Locate the cell with the specified text and output its (X, Y) center coordinate. 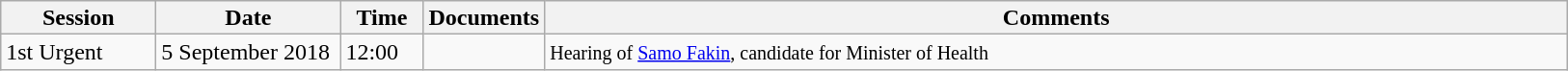
Hearing of Samo Fakin, candidate for Minister of Health (1057, 52)
12:00 (382, 52)
Documents (484, 17)
1st Urgent (79, 52)
Date (249, 17)
5 September 2018 (249, 52)
Session (79, 17)
Comments (1057, 17)
Time (382, 17)
